From the cell containing the given text, extract its center point as (x, y) coordinate. 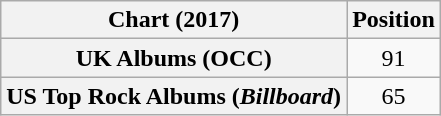
65 (394, 96)
Position (394, 20)
US Top Rock Albums (Billboard) (174, 96)
UK Albums (OCC) (174, 58)
Chart (2017) (174, 20)
91 (394, 58)
